Extract the [x, y] coordinate from the center of the cell holding the provided text.  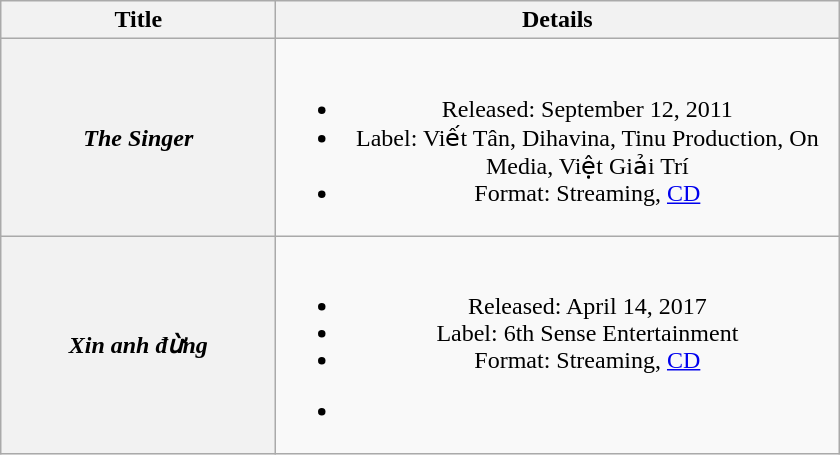
The Singer [138, 138]
Title [138, 20]
Xin anh đừng [138, 345]
Details [558, 20]
Released: April 14, 2017Label: 6th Sense EntertainmentFormat: Streaming, CD [558, 345]
Released: September 12, 2011Label: Viết Tân, Dihavina, Tinu Production, On Media, Việt Giải TríFormat: Streaming, CD [558, 138]
